Identify which cell holds the provided text, then report its (x, y) central coordinate. 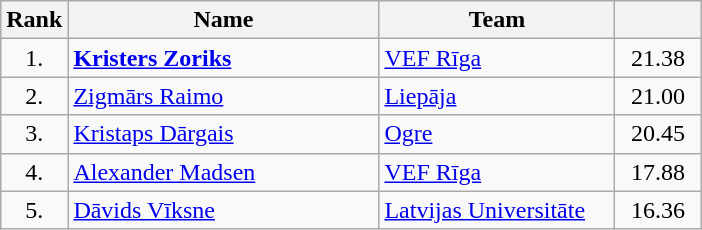
5. (34, 210)
17.88 (658, 172)
21.00 (658, 96)
Ogre (497, 134)
Latvijas Universitāte (497, 210)
2. (34, 96)
Zigmārs Raimo (224, 96)
3. (34, 134)
Kristaps Dārgais (224, 134)
16.36 (658, 210)
Liepāja (497, 96)
Alexander Madsen (224, 172)
Kristers Zoriks (224, 58)
Dāvids Vīksne (224, 210)
1. (34, 58)
Name (224, 20)
Rank (34, 20)
21.38 (658, 58)
20.45 (658, 134)
4. (34, 172)
Team (497, 20)
